Return [X, Y] of the center of cell containing provided text 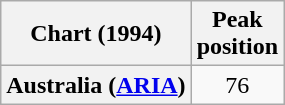
Chart (1994) [96, 34]
Peakposition [237, 34]
Australia (ARIA) [96, 85]
76 [237, 85]
